Search for the cell housing the specified text and yield its (X, Y) center coordinate. 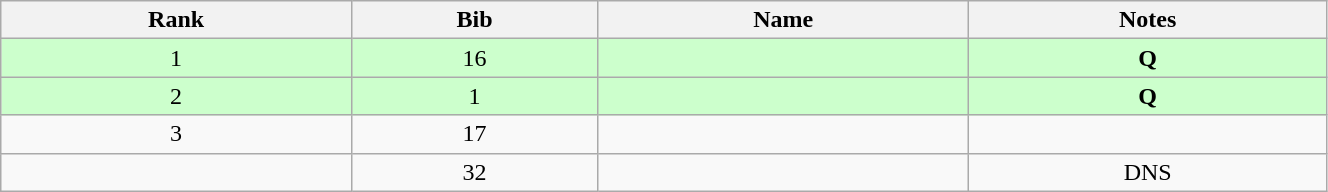
17 (474, 134)
Notes (1148, 20)
3 (176, 134)
2 (176, 96)
32 (474, 172)
Name (784, 20)
Bib (474, 20)
16 (474, 58)
Rank (176, 20)
DNS (1148, 172)
